For the text-containing cell, return its midpoint in [x, y] coordinate format. 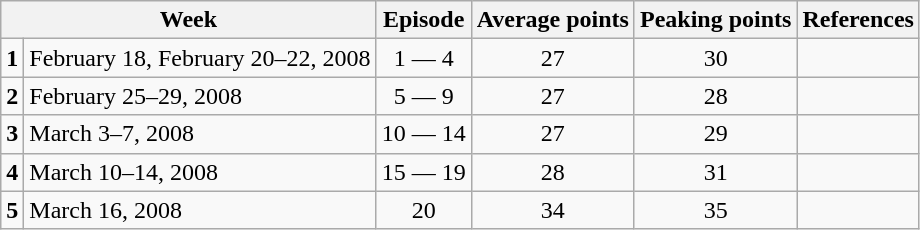
20 [424, 210]
March 10–14, 2008 [200, 172]
31 [715, 172]
5 [12, 210]
34 [552, 210]
Week [188, 20]
February 18, February 20–22, 2008 [200, 58]
References [858, 20]
15 — 19 [424, 172]
February 25–29, 2008 [200, 96]
Average points [552, 20]
2 [12, 96]
29 [715, 134]
5 — 9 [424, 96]
3 [12, 134]
1 [12, 58]
Peaking points [715, 20]
1 — 4 [424, 58]
March 16, 2008 [200, 210]
March 3–7, 2008 [200, 134]
35 [715, 210]
4 [12, 172]
Episode [424, 20]
30 [715, 58]
10 — 14 [424, 134]
